Capture the cell that displays the provided text and extract its [X, Y] central coordinate. 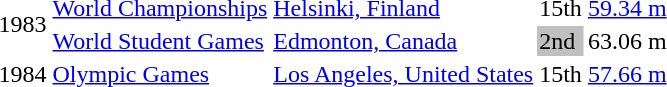
World Student Games [160, 41]
Edmonton, Canada [404, 41]
2nd [561, 41]
